Pinpoint the cell where the given text exists, returning its (x, y) midpoint coordinate. 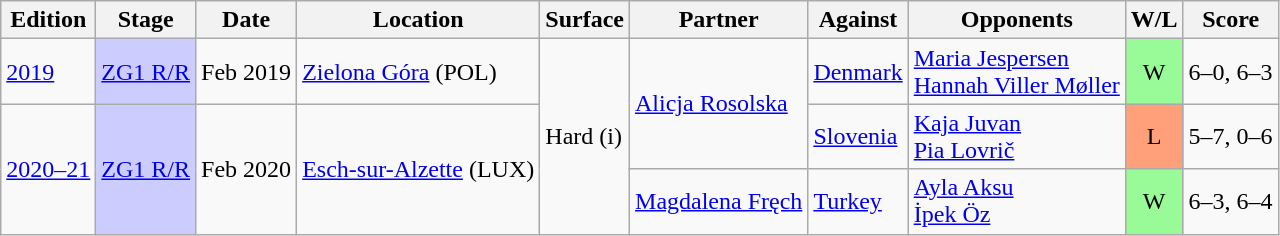
Denmark (858, 72)
Kaja Juvan Pia Lovrič (1016, 136)
Esch-sur-Alzette (LUX) (418, 169)
Magdalena Fręch (719, 202)
Edition (48, 20)
Surface (585, 20)
Turkey (858, 202)
Score (1230, 20)
Date (246, 20)
Against (858, 20)
5–7, 0–6 (1230, 136)
2019 (48, 72)
Opponents (1016, 20)
Hard (i) (585, 136)
Alicja Rosolska (719, 104)
Maria Jespersen Hannah Viller Møller (1016, 72)
Partner (719, 20)
Stage (146, 20)
6–0, 6–3 (1230, 72)
W/L (1154, 20)
Zielona Góra (POL) (418, 72)
L (1154, 136)
Feb 2020 (246, 169)
2020–21 (48, 169)
Feb 2019 (246, 72)
Slovenia (858, 136)
Ayla Aksu İpek Öz (1016, 202)
Location (418, 20)
6–3, 6–4 (1230, 202)
